Identify which cell holds the provided text, then report its [X, Y] central coordinate. 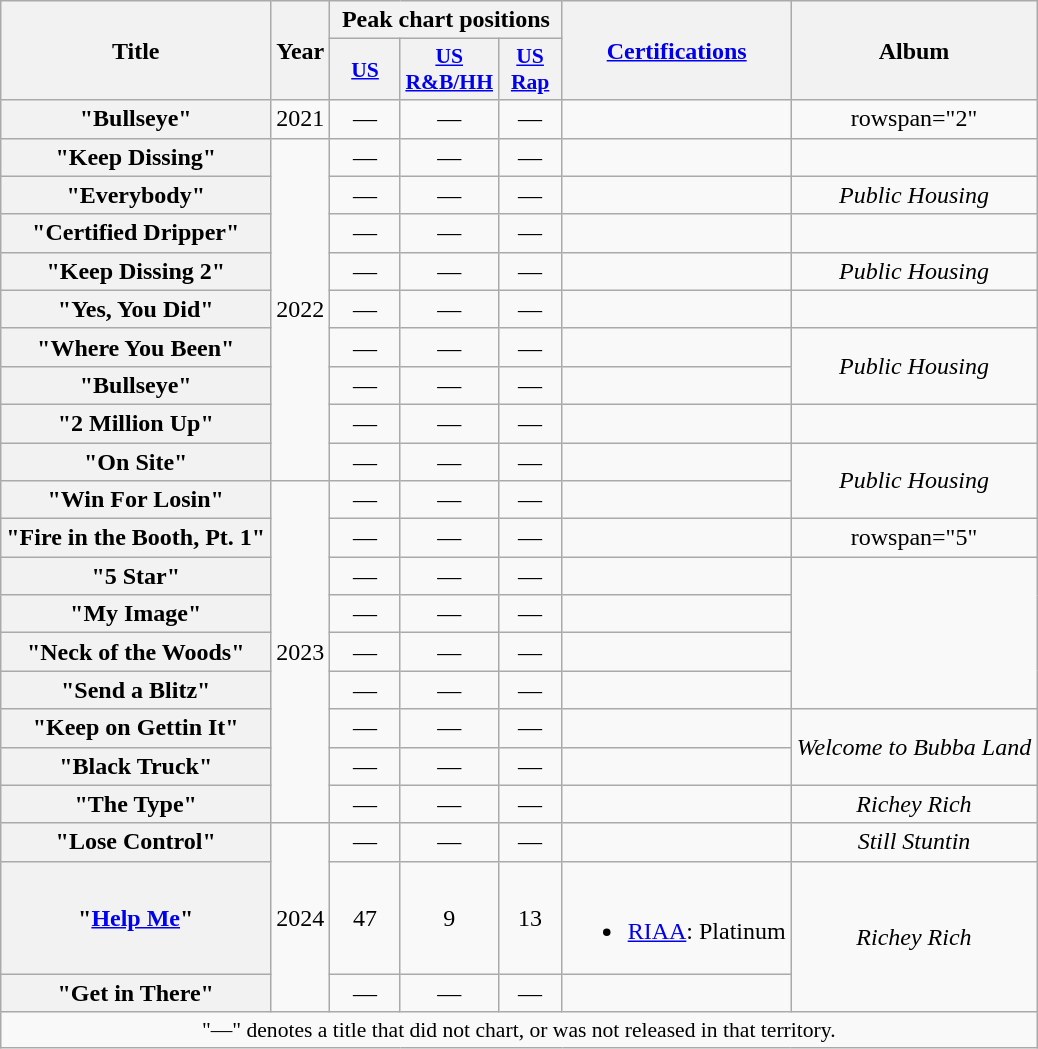
"Neck of the Woods" [136, 652]
Album [914, 50]
"Certified Dripper" [136, 233]
"My Image" [136, 614]
"5 Star" [136, 576]
"The Type" [136, 804]
"Everybody" [136, 195]
"Get in There" [136, 993]
"Where You Been" [136, 347]
"Send a Blitz" [136, 690]
9 [449, 918]
Still Stuntin [914, 842]
"Keep Dissing" [136, 157]
"—" denotes a title that did not chart, or was not released in that territory. [519, 1030]
"2 Million Up" [136, 423]
US [366, 70]
"Fire in the Booth, Pt. 1" [136, 538]
47 [366, 918]
"Keep on Gettin It" [136, 728]
Peak chart positions [446, 20]
"Help Me" [136, 918]
"Yes, You Did" [136, 309]
Welcome to Bubba Land [914, 747]
"On Site" [136, 461]
rowspan="5" [914, 538]
"Win For Losin" [136, 500]
"Keep Dissing 2" [136, 271]
Certifications [676, 50]
"Lose Control" [136, 842]
2024 [300, 918]
Title [136, 50]
Year [300, 50]
USR&B/HH [449, 70]
RIAA: Platinum [676, 918]
13 [530, 918]
2023 [300, 652]
USRap [530, 70]
rowspan="2" [914, 119]
2022 [300, 310]
"Black Truck" [136, 766]
2021 [300, 119]
